Determine the (x, y) coordinate at the center of the cell enclosing the given text.  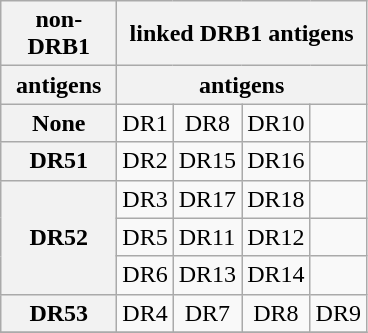
DR7 (207, 313)
non-DRB1 (59, 34)
DR10 (276, 123)
linked DRB1 antigens (242, 34)
DR52 (59, 237)
DR2 (145, 161)
DR16 (276, 161)
DR6 (145, 275)
DR14 (276, 275)
DR13 (207, 275)
DR18 (276, 199)
DR9 (338, 313)
DR3 (145, 199)
None (59, 123)
DR4 (145, 313)
DR53 (59, 313)
DR11 (207, 237)
DR51 (59, 161)
DR5 (145, 237)
DR17 (207, 199)
DR15 (207, 161)
DR1 (145, 123)
DR12 (276, 237)
